Detect which cell encompasses the target text, then output its [X, Y] center coordinate. 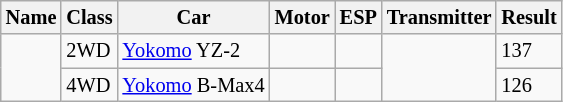
Yokomo B-Max4 [194, 85]
Transmitter [440, 17]
Class [89, 17]
137 [528, 51]
Name [32, 17]
Result [528, 17]
Car [194, 17]
Motor [302, 17]
Yokomo YZ-2 [194, 51]
126 [528, 85]
4WD [89, 85]
2WD [89, 51]
ESP [358, 17]
